Locate the cell with the specified text and output its [X, Y] center coordinate. 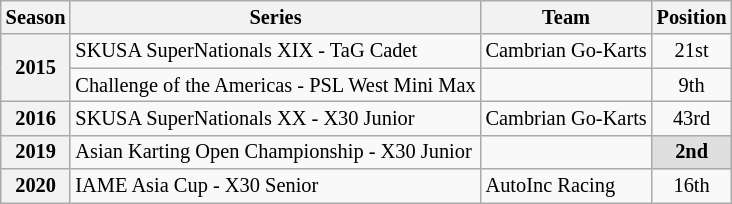
43rd [692, 118]
9th [692, 85]
Series [275, 17]
SKUSA SuperNationals XX - X30 Junior [275, 118]
Team [566, 17]
2020 [36, 186]
SKUSA SuperNationals XIX - TaG Cadet [275, 51]
21st [692, 51]
2nd [692, 152]
2015 [36, 68]
Season [36, 17]
Challenge of the Americas - PSL West Mini Max [275, 85]
AutoInc Racing [566, 186]
IAME Asia Cup - X30 Senior [275, 186]
2019 [36, 152]
2016 [36, 118]
16th [692, 186]
Position [692, 17]
Asian Karting Open Championship - X30 Junior [275, 152]
